Search for the cell housing the specified text and yield its (X, Y) center coordinate. 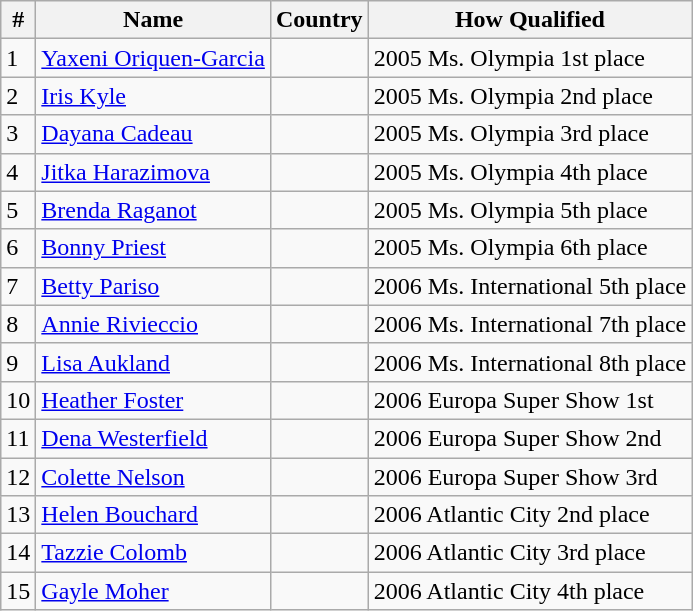
Annie Rivieccio (154, 324)
2006 Ms. International 5th place (530, 286)
Heather Foster (154, 400)
2005 Ms. Olympia 3rd place (530, 134)
2 (18, 96)
Brenda Raganot (154, 210)
2006 Europa Super Show 2nd (530, 438)
Gayle Moher (154, 591)
2005 Ms. Olympia 2nd place (530, 96)
Betty Pariso (154, 286)
Tazzie Colomb (154, 553)
2005 Ms. Olympia 4th place (530, 172)
2005 Ms. Olympia 1st place (530, 58)
Bonny Priest (154, 248)
2006 Ms. International 8th place (530, 362)
Colette Nelson (154, 477)
How Qualified (530, 20)
7 (18, 286)
Lisa Aukland (154, 362)
4 (18, 172)
2005 Ms. Olympia 6th place (530, 248)
1 (18, 58)
10 (18, 400)
2005 Ms. Olympia 5th place (530, 210)
# (18, 20)
Helen Bouchard (154, 515)
8 (18, 324)
2006 Atlantic City 4th place (530, 591)
5 (18, 210)
11 (18, 438)
Dayana Cadeau (154, 134)
2006 Atlantic City 2nd place (530, 515)
2006 Europa Super Show 1st (530, 400)
9 (18, 362)
Jitka Harazimova (154, 172)
2006 Ms. International 7th place (530, 324)
15 (18, 591)
12 (18, 477)
2006 Atlantic City 3rd place (530, 553)
14 (18, 553)
2006 Europa Super Show 3rd (530, 477)
6 (18, 248)
Iris Kyle (154, 96)
Country (319, 20)
Yaxeni Oriquen-Garcia (154, 58)
3 (18, 134)
13 (18, 515)
Dena Westerfield (154, 438)
Name (154, 20)
